Find where the given text appears and provide that cell's center as [x, y] coordinate. 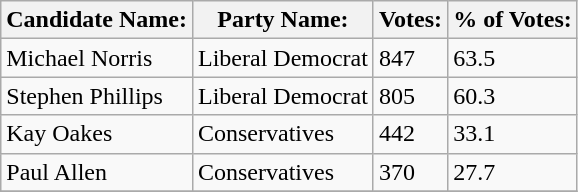
Party Name: [282, 20]
60.3 [513, 96]
27.7 [513, 172]
847 [410, 58]
Stephen Phillips [97, 96]
63.5 [513, 58]
442 [410, 134]
Paul Allen [97, 172]
% of Votes: [513, 20]
Michael Norris [97, 58]
Votes: [410, 20]
Kay Oakes [97, 134]
33.1 [513, 134]
805 [410, 96]
370 [410, 172]
Candidate Name: [97, 20]
